Determine the (X, Y) coordinate at the center of the cell enclosing the given text.  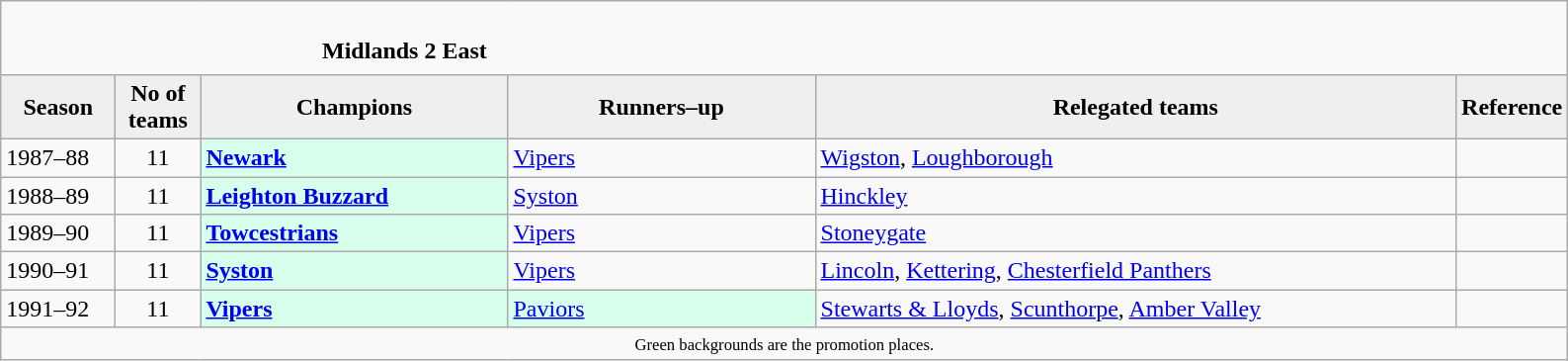
Leighton Buzzard (354, 195)
Hinckley (1136, 195)
1989–90 (58, 233)
1990–91 (58, 271)
Stewarts & Lloyds, Scunthorpe, Amber Valley (1136, 309)
1988–89 (58, 195)
1987–88 (58, 157)
Champions (354, 107)
Wigston, Loughborough (1136, 157)
Runners–up (662, 107)
1991–92 (58, 309)
No of teams (158, 107)
Paviors (662, 309)
Lincoln, Kettering, Chesterfield Panthers (1136, 271)
Season (58, 107)
Relegated teams (1136, 107)
Reference (1512, 107)
Stoneygate (1136, 233)
Green backgrounds are the promotion places. (784, 344)
Newark (354, 157)
Towcestrians (354, 233)
